From the cell containing the given text, extract its center point as (x, y) coordinate. 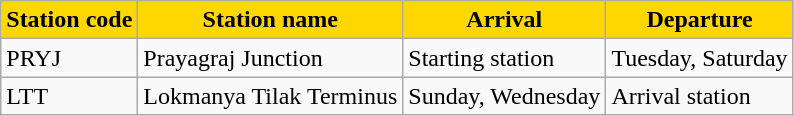
Station code (70, 20)
Station name (270, 20)
Sunday, Wednesday (504, 96)
Prayagraj Junction (270, 58)
Departure (700, 20)
Lokmanya Tilak Terminus (270, 96)
LTT (70, 96)
Starting station (504, 58)
Arrival station (700, 96)
Arrival (504, 20)
PRYJ (70, 58)
Tuesday, Saturday (700, 58)
